Search for the cell housing the specified text and yield its [X, Y] center coordinate. 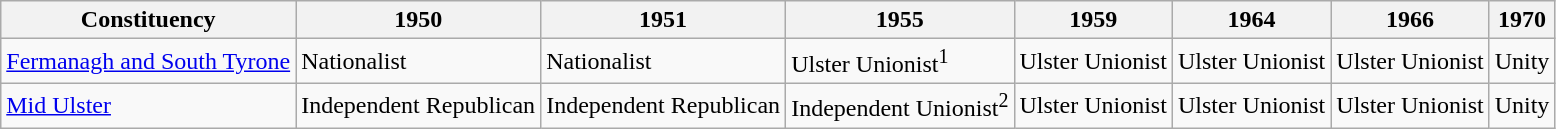
1955 [900, 20]
1950 [418, 20]
1959 [1093, 20]
Independent Unionist2 [900, 106]
Ulster Unionist1 [900, 62]
Constituency [148, 20]
1951 [664, 20]
Mid Ulster [148, 106]
Fermanagh and South Tyrone [148, 62]
1964 [1251, 20]
1970 [1522, 20]
1966 [1410, 20]
